Capture the cell that displays the provided text and extract its (X, Y) central coordinate. 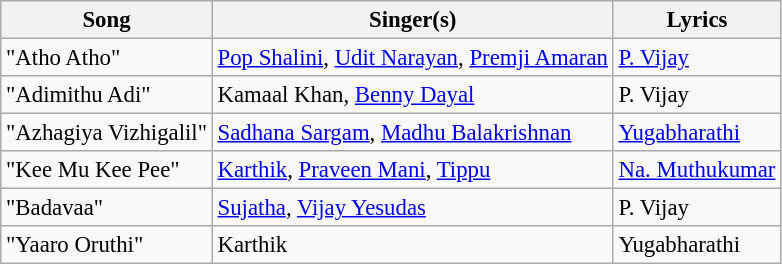
Kamaal Khan, Benny Dayal (412, 95)
"Adimithu Adi" (107, 95)
Song (107, 20)
Singer(s) (412, 20)
Karthik (412, 245)
"Kee Mu Kee Pee" (107, 170)
Sujatha, Vijay Yesudas (412, 208)
"Badavaa" (107, 208)
"Yaaro Oruthi" (107, 245)
Sadhana Sargam, Madhu Balakrishnan (412, 133)
Lyrics (697, 20)
"Atho Atho" (107, 58)
"Azhagiya Vizhigalil" (107, 133)
Pop Shalini, Udit Narayan, Premji Amaran (412, 58)
Karthik, Praveen Mani, Tippu (412, 170)
Na. Muthukumar (697, 170)
